Detect which cell encompasses the target text, then output its (X, Y) center coordinate. 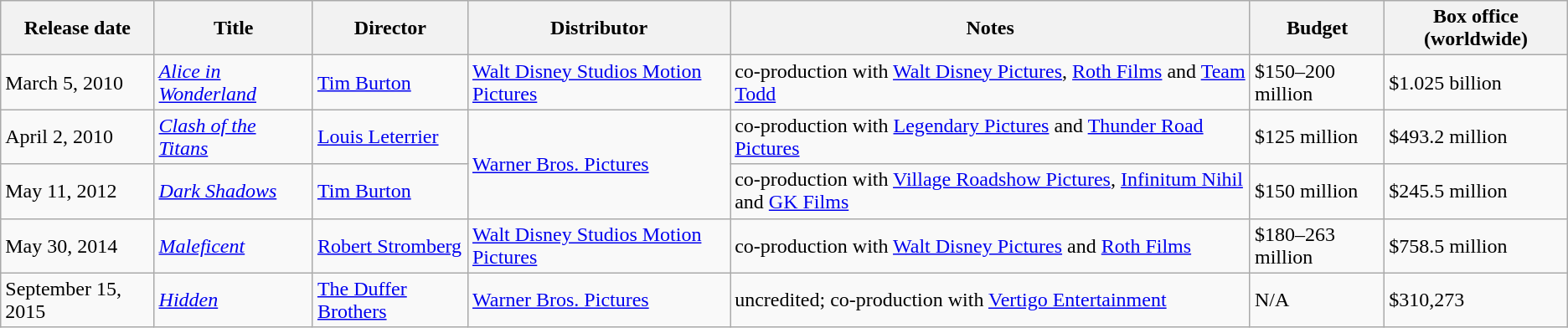
Budget (1317, 28)
N/A (1317, 300)
co-production with Walt Disney Pictures, Roth Films and Team Todd (990, 82)
Box office (worldwide) (1476, 28)
uncredited; co-production with Vertigo Entertainment (990, 300)
April 2, 2010 (77, 137)
$150–200 million (1317, 82)
May 30, 2014 (77, 246)
Release date (77, 28)
$310,273 (1476, 300)
Hidden (233, 300)
$125 million (1317, 137)
Notes (990, 28)
Louis Leterrier (390, 137)
co-production with Walt Disney Pictures and Roth Films (990, 246)
co-production with Village Roadshow Pictures, Infinitum Nihil and GK Films (990, 191)
Dark Shadows (233, 191)
March 5, 2010 (77, 82)
co-production with Legendary Pictures and Thunder Road Pictures (990, 137)
$493.2 million (1476, 137)
May 11, 2012 (77, 191)
$180–263 million (1317, 246)
The Duffer Brothers (390, 300)
$1.025 billion (1476, 82)
Distributor (598, 28)
Title (233, 28)
$758.5 million (1476, 246)
September 15, 2015 (77, 300)
Clash of the Titans (233, 137)
Maleficent (233, 246)
Director (390, 28)
$245.5 million (1476, 191)
$150 million (1317, 191)
Robert Stromberg (390, 246)
Alice in Wonderland (233, 82)
